Search for the cell housing the specified text and yield its [X, Y] center coordinate. 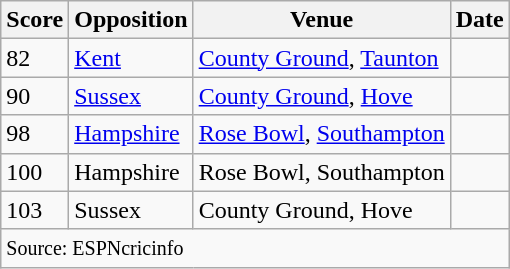
98 [35, 134]
100 [35, 172]
90 [35, 96]
Date [480, 20]
Venue [322, 20]
Kent [131, 58]
82 [35, 58]
Score [35, 20]
Source: ESPNcricinfo [256, 248]
Opposition [131, 20]
103 [35, 210]
County Ground, Taunton [322, 58]
